Detect which cell encompasses the target text, then output its (X, Y) center coordinate. 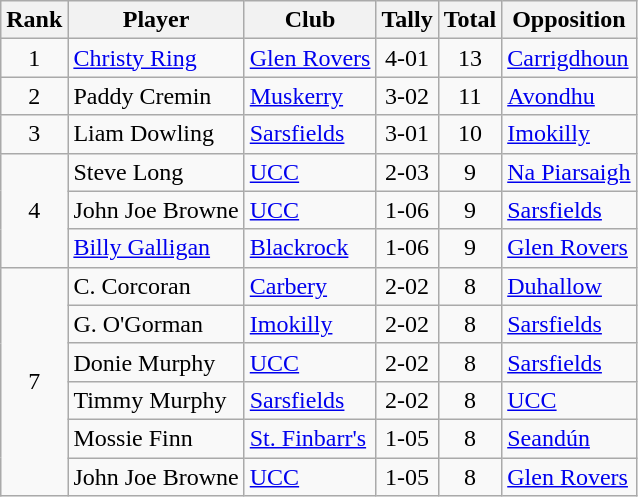
Duhallow (569, 286)
Carrigdhoun (569, 58)
4-01 (407, 58)
Rank (34, 20)
1 (34, 58)
Tally (407, 20)
Timmy Murphy (156, 400)
Paddy Cremin (156, 96)
Billy Galligan (156, 248)
Player (156, 20)
Opposition (569, 20)
Blackrock (310, 248)
G. O'Gorman (156, 324)
Muskerry (310, 96)
Club (310, 20)
7 (34, 381)
4 (34, 210)
Liam Dowling (156, 134)
Donie Murphy (156, 362)
Seandún (569, 438)
3-02 (407, 96)
Christy Ring (156, 58)
St. Finbarr's (310, 438)
Mossie Finn (156, 438)
3 (34, 134)
13 (470, 58)
Steve Long (156, 172)
2-03 (407, 172)
Avondhu (569, 96)
Carbery (310, 286)
11 (470, 96)
C. Corcoran (156, 286)
Na Piarsaigh (569, 172)
2 (34, 96)
3-01 (407, 134)
Total (470, 20)
10 (470, 134)
